Determine the (X, Y) coordinate at the center of the cell enclosing the given text.  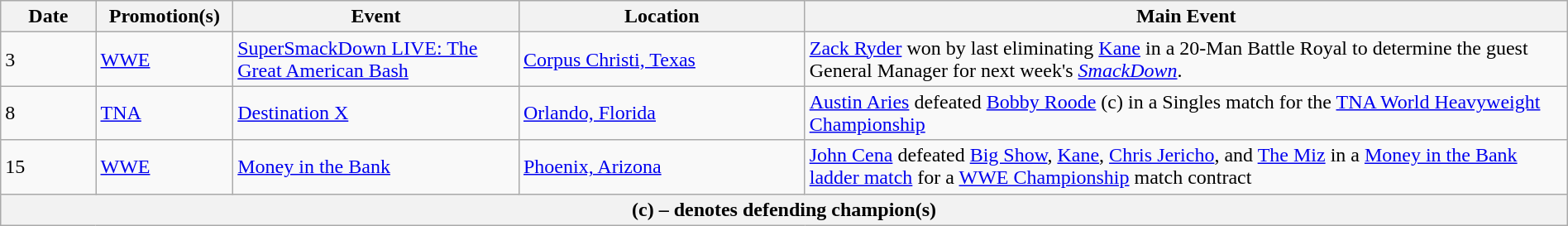
Main Event (1186, 17)
8 (48, 113)
Austin Aries defeated Bobby Roode (c) in a Singles match for the TNA World Heavyweight Championship (1186, 113)
Date (48, 17)
SuperSmackDown LIVE: The Great American Bash (376, 60)
Destination X (376, 113)
Phoenix, Arizona (662, 167)
John Cena defeated Big Show, Kane, Chris Jericho, and The Miz in a Money in the Bank ladder match for a WWE Championship match contract (1186, 167)
15 (48, 167)
Money in the Bank (376, 167)
Location (662, 17)
Event (376, 17)
TNA (165, 113)
Zack Ryder won by last eliminating Kane in a 20-Man Battle Royal to determine the guest General Manager for next week's SmackDown. (1186, 60)
3 (48, 60)
Orlando, Florida (662, 113)
(c) – denotes defending champion(s) (784, 209)
Promotion(s) (165, 17)
Corpus Christi, Texas (662, 60)
